From the cell containing the given text, extract its center point as (x, y) coordinate. 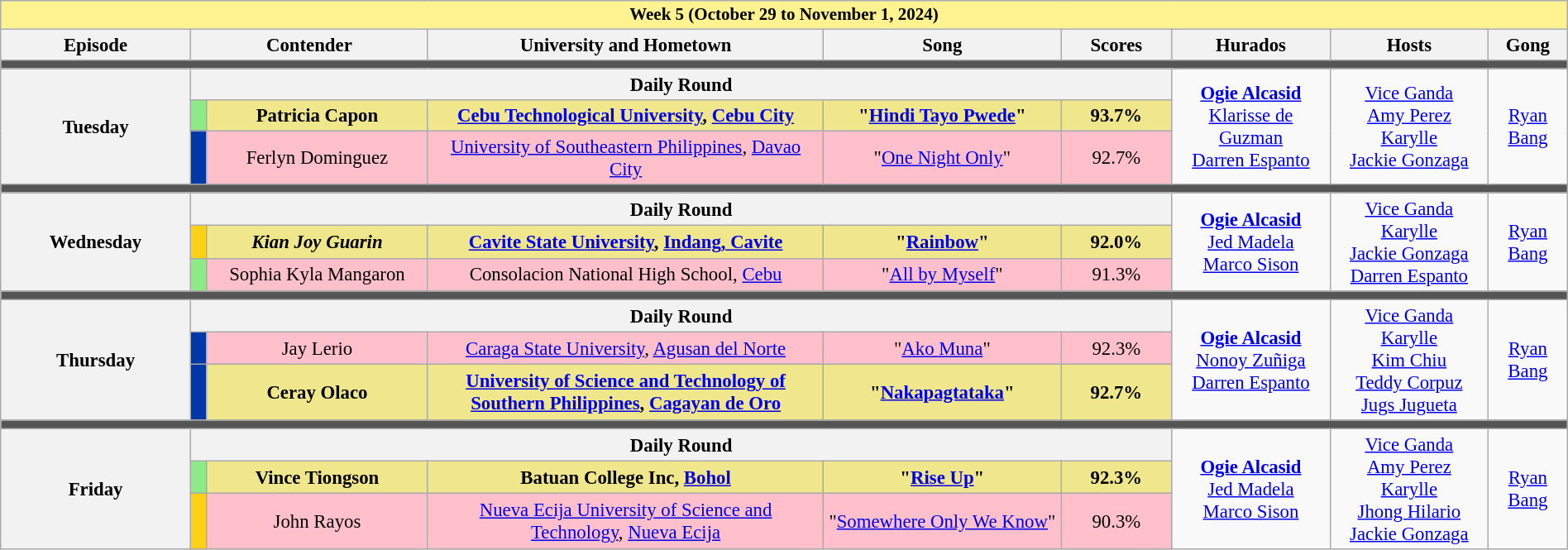
Cavite State University, Indang, Cavite (625, 242)
"One Night Only" (943, 157)
Jay Lerio (317, 349)
Scores (1116, 45)
Vice GandaKarylleJackie GonzagaDarren Espanto (1409, 242)
Gong (1528, 45)
Caraga State University, Agusan del Norte (625, 349)
"Somewhere Only We Know" (943, 521)
John Rayos (317, 521)
90.3% (1116, 521)
Kian Joy Guarin (317, 242)
"Ako Muna" (943, 349)
Ferlyn Dominguez (317, 157)
Vice GandaKarylleKim ChiuTeddy CorpuzJugs Jugueta (1409, 361)
"All by Myself" (943, 275)
"Hindi Tayo Pwede" (943, 116)
Tuesday (96, 127)
91.3% (1116, 275)
Batuan College Inc, Bohol (625, 478)
Sophia Kyla Mangaron (317, 275)
University of Science and Technology of Southern Philippines, Cagayan de Oro (625, 392)
Week 5 (October 29 to November 1, 2024) (784, 15)
Ogie AlcasidNonoy ZuñigaDarren Espanto (1250, 361)
Wednesday (96, 242)
"Rainbow" (943, 242)
Hurados (1250, 45)
Song (943, 45)
Cebu Technological University, Cebu City (625, 116)
Hosts (1409, 45)
Nueva Ecija University of Science and Technology, Nueva Ecija (625, 521)
Ogie AlcasidKlarisse de GuzmanDarren Espanto (1250, 127)
Vince Tiongson (317, 478)
Vice GandaAmy PerezKarylleJhong HilarioJackie Gonzaga (1409, 490)
Thursday (96, 361)
Friday (96, 490)
93.7% (1116, 116)
University and Hometown (625, 45)
"Nakapagtataka" (943, 392)
Ceray Olaco (317, 392)
Vice GandaAmy PerezKarylleJackie Gonzaga (1409, 127)
92.0% (1116, 242)
University of Southeastern Philippines, Davao City (625, 157)
Episode (96, 45)
"Rise Up" (943, 478)
Patricia Capon (317, 116)
Contender (309, 45)
Consolacion National High School, Cebu (625, 275)
